Identify which cell holds the provided text, then report its (x, y) central coordinate. 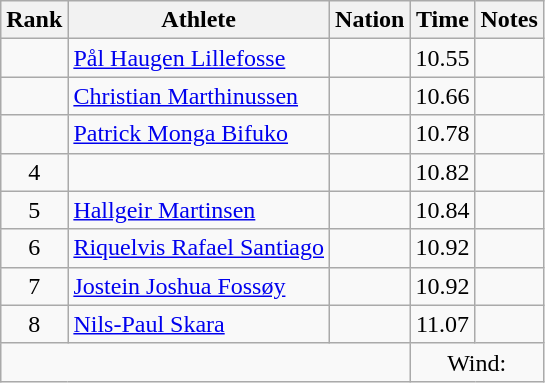
Patrick Monga Bifuko (199, 134)
Pål Haugen Lillefosse (199, 58)
Nation (370, 20)
Hallgeir Martinsen (199, 210)
5 (34, 210)
Nils-Paul Skara (199, 324)
11.07 (442, 324)
10.84 (442, 210)
Time (442, 20)
10.78 (442, 134)
4 (34, 172)
6 (34, 248)
10.55 (442, 58)
Notes (509, 20)
Wind: (476, 362)
Christian Marthinussen (199, 96)
Rank (34, 20)
7 (34, 286)
8 (34, 324)
Riquelvis Rafael Santiago (199, 248)
Athlete (199, 20)
10.82 (442, 172)
Jostein Joshua Fossøy (199, 286)
10.66 (442, 96)
